For the text-containing cell, return its midpoint in (X, Y) coordinate format. 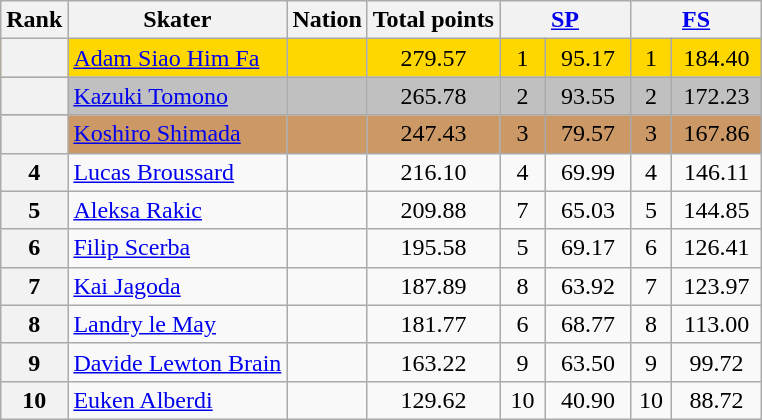
Koshiro Shimada (178, 134)
181.77 (433, 324)
69.99 (588, 172)
99.72 (717, 362)
129.62 (433, 400)
Nation (327, 20)
79.57 (588, 134)
Euken Alberdi (178, 400)
146.11 (717, 172)
88.72 (717, 400)
68.77 (588, 324)
Filip Scerba (178, 248)
93.55 (588, 96)
69.17 (588, 248)
216.10 (433, 172)
247.43 (433, 134)
Lucas Broussard (178, 172)
Skater (178, 20)
184.40 (717, 58)
Adam Siao Him Fa (178, 58)
123.97 (717, 286)
Kazuki Tomono (178, 96)
Total points (433, 20)
63.92 (588, 286)
SP (566, 20)
195.58 (433, 248)
Aleksa Rakic (178, 210)
167.86 (717, 134)
FS (696, 20)
63.50 (588, 362)
Rank (34, 20)
126.41 (717, 248)
113.00 (717, 324)
209.88 (433, 210)
144.85 (717, 210)
187.89 (433, 286)
172.23 (717, 96)
Landry le May (178, 324)
279.57 (433, 58)
Kai Jagoda (178, 286)
Davide Lewton Brain (178, 362)
265.78 (433, 96)
65.03 (588, 210)
95.17 (588, 58)
40.90 (588, 400)
163.22 (433, 362)
